Output the (X, Y) coordinate of the center of the cell containing the given text.  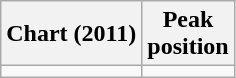
Chart (2011) (72, 34)
Peakposition (188, 34)
